Return [X, Y] of the center of cell containing provided text 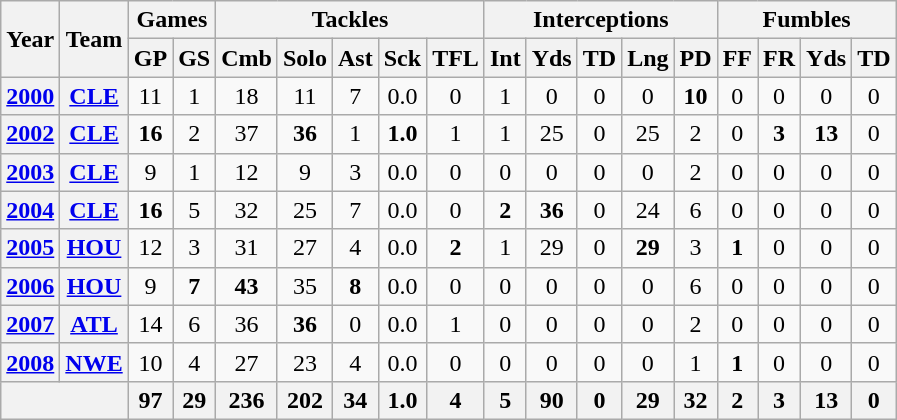
90 [552, 400]
FF [737, 58]
Solo [304, 58]
NWE [94, 362]
31 [247, 248]
202 [304, 400]
37 [247, 134]
43 [247, 286]
2008 [30, 362]
Int [505, 58]
Sck [402, 58]
236 [247, 400]
Ast [356, 58]
GS [194, 58]
23 [304, 362]
FR [780, 58]
34 [356, 400]
Year [30, 39]
2003 [30, 172]
Games [172, 20]
Fumbles [806, 20]
PD [696, 58]
8 [356, 286]
14 [150, 324]
24 [648, 210]
2005 [30, 248]
Tackles [350, 20]
Team [94, 39]
97 [150, 400]
35 [304, 286]
2006 [30, 286]
18 [247, 96]
Cmb [247, 58]
ATL [94, 324]
2002 [30, 134]
2000 [30, 96]
GP [150, 58]
2007 [30, 324]
TFL [456, 58]
Lng [648, 58]
Interceptions [600, 20]
2004 [30, 210]
